Scan for the cell matching the given text and deliver its [x, y] coordinate at center. 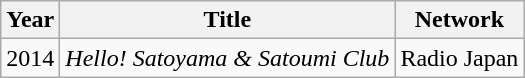
Hello! Satoyama & Satoumi Club [228, 58]
2014 [30, 58]
Radio Japan [460, 58]
Year [30, 20]
Network [460, 20]
Title [228, 20]
